Search for the cell housing the specified text and yield its (x, y) center coordinate. 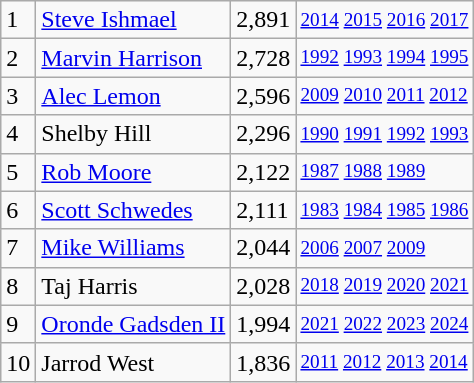
Mike Williams (134, 248)
1 (18, 20)
9 (18, 324)
1990 1991 1992 1993 (384, 134)
4 (18, 134)
2,028 (264, 286)
Taj Harris (134, 286)
Rob Moore (134, 172)
2,728 (264, 58)
1987 1988 1989 (384, 172)
8 (18, 286)
Jarrod West (134, 362)
7 (18, 248)
1983 1984 1985 1986 (384, 210)
2,044 (264, 248)
2,596 (264, 96)
2011 2012 2013 2014 (384, 362)
Marvin Harrison (134, 58)
Shelby Hill (134, 134)
2006 2007 2009 (384, 248)
2009 2010 2011 2012 (384, 96)
2014 2015 2016 2017 (384, 20)
1992 1993 1994 1995 (384, 58)
6 (18, 210)
5 (18, 172)
2 (18, 58)
2,296 (264, 134)
2,122 (264, 172)
2018 2019 2020 2021 (384, 286)
10 (18, 362)
Scott Schwedes (134, 210)
Oronde Gadsden II (134, 324)
1,994 (264, 324)
2,891 (264, 20)
2,111 (264, 210)
1,836 (264, 362)
Alec Lemon (134, 96)
3 (18, 96)
Steve Ishmael (134, 20)
2021 2022 2023 2024 (384, 324)
